Provide the (x, y) coordinate of the cell's center where the given text is located.  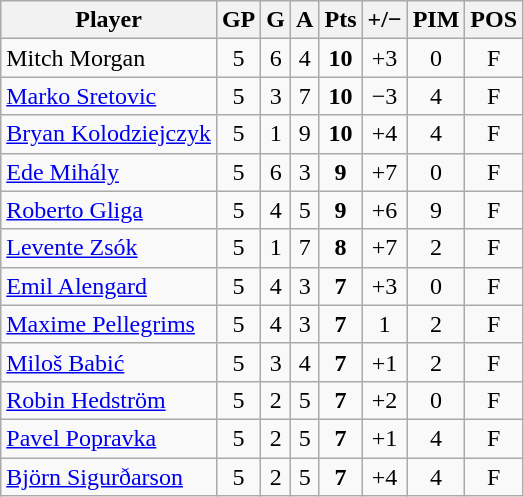
G (276, 20)
A (305, 20)
GP (238, 20)
8 (340, 248)
POS (494, 20)
+6 (384, 210)
+/− (384, 20)
PIM (436, 20)
Björn Sigurðarson (109, 477)
Emil Alengard (109, 286)
−3 (384, 96)
Ede Mihály (109, 172)
Pts (340, 20)
Pavel Popravka (109, 438)
Bryan Kolodziejczyk (109, 134)
Mitch Morgan (109, 58)
Maxime Pellegrims (109, 324)
Levente Zsók (109, 248)
Player (109, 20)
+2 (384, 400)
Roberto Gliga (109, 210)
Robin Hedström (109, 400)
Marko Sretovic (109, 96)
Miloš Babić (109, 362)
